Identify which cell holds the provided text, then report its [x, y] central coordinate. 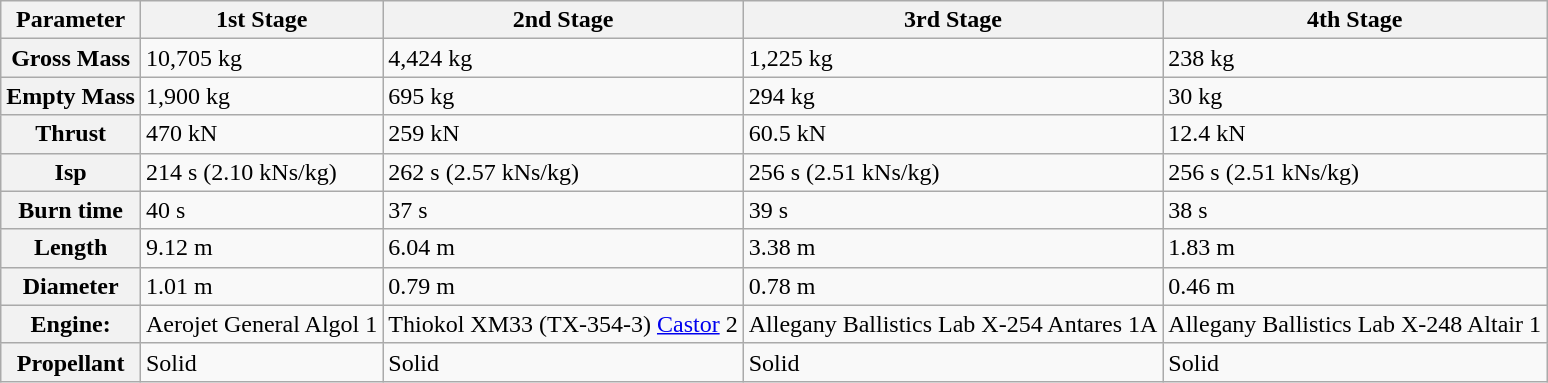
0.46 m [1355, 286]
0.78 m [953, 286]
0.79 m [563, 286]
6.04 m [563, 248]
Diameter [71, 286]
470 kN [261, 134]
Thrust [71, 134]
1st Stage [261, 20]
1,225 kg [953, 58]
37 s [563, 210]
1.83 m [1355, 248]
Empty Mass [71, 96]
10,705 kg [261, 58]
Aerojet General Algol 1 [261, 324]
Allegany Ballistics Lab X-248 Altair 1 [1355, 324]
Allegany Ballistics Lab X-254 Antares 1A [953, 324]
Length [71, 248]
Propellant [71, 362]
39 s [953, 210]
Parameter [71, 20]
214 s (2.10 kNs/kg) [261, 172]
1,900 kg [261, 96]
12.4 kN [1355, 134]
Isp [71, 172]
3rd Stage [953, 20]
238 kg [1355, 58]
294 kg [953, 96]
40 s [261, 210]
1.01 m [261, 286]
695 kg [563, 96]
Burn time [71, 210]
4,424 kg [563, 58]
38 s [1355, 210]
3.38 m [953, 248]
4th Stage [1355, 20]
30 kg [1355, 96]
262 s (2.57 kNs/kg) [563, 172]
Thiokol XM33 (TX-354-3) Castor 2 [563, 324]
Engine: [71, 324]
Gross Mass [71, 58]
60.5 kN [953, 134]
9.12 m [261, 248]
2nd Stage [563, 20]
259 kN [563, 134]
